Locate the cell with the specified text and output its [x, y] center coordinate. 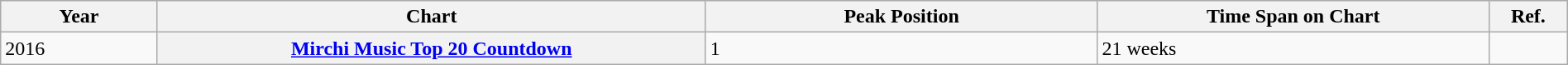
Ref. [1528, 17]
1 [901, 48]
Year [79, 17]
21 weeks [1293, 48]
Mirchi Music Top 20 Countdown [432, 48]
Time Span on Chart [1293, 17]
2016 [79, 48]
Chart [432, 17]
Peak Position [901, 17]
